From the cell containing the given text, extract its center point as [X, Y] coordinate. 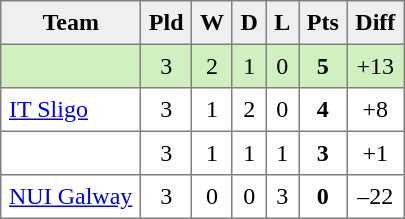
NUI Galway [71, 197]
Pts [323, 23]
–22 [375, 197]
D [249, 23]
Team [71, 23]
Pld [166, 23]
+13 [375, 66]
IT Sligo [71, 110]
4 [323, 110]
+1 [375, 153]
Diff [375, 23]
+8 [375, 110]
L [282, 23]
5 [323, 66]
W [212, 23]
